Return [X, Y] of the center of cell containing provided text 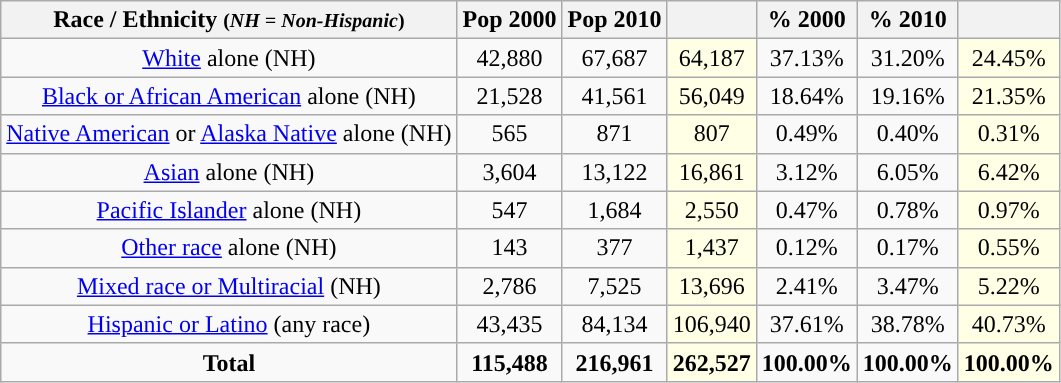
42,880 [510, 58]
262,527 [712, 362]
31.20% [908, 58]
0.17% [908, 248]
84,134 [614, 324]
3,604 [510, 172]
Pop 2010 [614, 20]
143 [510, 248]
565 [510, 134]
19.16% [908, 96]
6.05% [908, 172]
2,786 [510, 286]
0.47% [806, 210]
Pop 2000 [510, 20]
White alone (NH) [229, 58]
Mixed race or Multiracial (NH) [229, 286]
2.41% [806, 286]
37.13% [806, 58]
21,528 [510, 96]
16,861 [712, 172]
2,550 [712, 210]
0.40% [908, 134]
5.22% [1008, 286]
Total [229, 362]
0.31% [1008, 134]
0.49% [806, 134]
13,696 [712, 286]
106,940 [712, 324]
40.73% [1008, 324]
0.12% [806, 248]
37.61% [806, 324]
6.42% [1008, 172]
41,561 [614, 96]
Hispanic or Latino (any race) [229, 324]
21.35% [1008, 96]
Black or African American alone (NH) [229, 96]
377 [614, 248]
807 [712, 134]
547 [510, 210]
3.47% [908, 286]
0.97% [1008, 210]
115,488 [510, 362]
216,961 [614, 362]
24.45% [1008, 58]
38.78% [908, 324]
Pacific Islander alone (NH) [229, 210]
Asian alone (NH) [229, 172]
67,687 [614, 58]
3.12% [806, 172]
0.78% [908, 210]
56,049 [712, 96]
% 2010 [908, 20]
64,187 [712, 58]
871 [614, 134]
13,122 [614, 172]
Other race alone (NH) [229, 248]
1,684 [614, 210]
18.64% [806, 96]
Race / Ethnicity (NH = Non-Hispanic) [229, 20]
0.55% [1008, 248]
7,525 [614, 286]
% 2000 [806, 20]
43,435 [510, 324]
Native American or Alaska Native alone (NH) [229, 134]
1,437 [712, 248]
